Pinpoint the cell where the given text exists, returning its [x, y] midpoint coordinate. 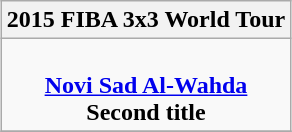
2015 FIBA 3x3 World Tour [146, 20]
Novi Sad Al-Wahda Second title [146, 85]
